Scan for the cell matching the given text and deliver its (X, Y) coordinate at center. 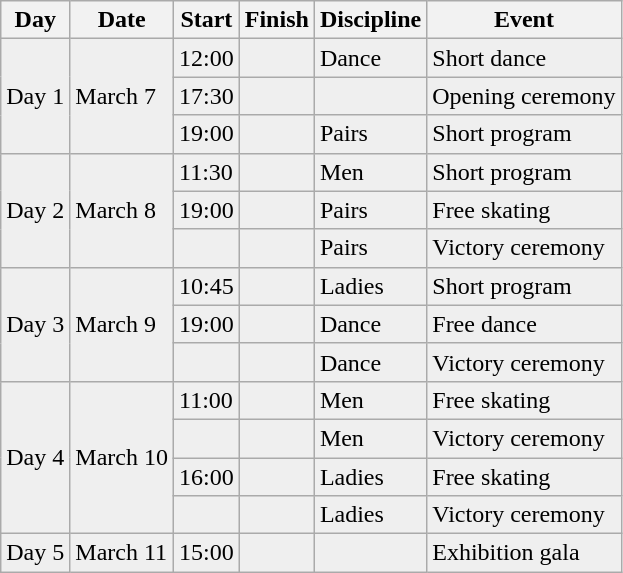
Day 3 (36, 324)
Finish (276, 20)
Exhibition gala (524, 553)
March 7 (122, 96)
10:45 (207, 286)
Free dance (524, 324)
March 9 (122, 324)
Day (36, 20)
12:00 (207, 58)
16:00 (207, 477)
Start (207, 20)
March 8 (122, 210)
Opening ceremony (524, 96)
17:30 (207, 96)
Discipline (370, 20)
March 11 (122, 553)
Event (524, 20)
Day 5 (36, 553)
Day 4 (36, 457)
March 10 (122, 457)
Day 2 (36, 210)
11:30 (207, 172)
Day 1 (36, 96)
Date (122, 20)
Short dance (524, 58)
11:00 (207, 400)
15:00 (207, 553)
